Search for the cell housing the specified text and yield its [X, Y] center coordinate. 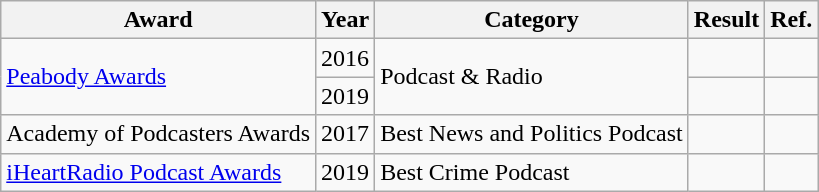
Result [726, 20]
Best News and Politics Podcast [532, 134]
Award [158, 20]
Peabody Awards [158, 77]
iHeartRadio Podcast Awards [158, 172]
Best Crime Podcast [532, 172]
Podcast & Radio [532, 77]
Academy of Podcasters Awards [158, 134]
Category [532, 20]
2017 [346, 134]
2016 [346, 58]
Ref. [792, 20]
Year [346, 20]
